From the cell containing the given text, extract its center point as (X, Y) coordinate. 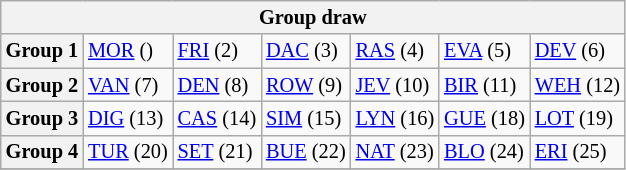
EVA (5) (484, 51)
BUE (22) (306, 152)
DAC (3) (306, 51)
WEH (12) (578, 85)
FRI (2) (217, 51)
ERI (25) (578, 152)
BIR (11) (484, 85)
GUE (18) (484, 118)
SET (21) (217, 152)
SIM (15) (306, 118)
Group 4 (42, 152)
LOT (19) (578, 118)
DEN (8) (217, 85)
NAT (23) (396, 152)
Group draw (313, 17)
Group 1 (42, 51)
Group 2 (42, 85)
LYN (16) (396, 118)
DEV (6) (578, 51)
Group 3 (42, 118)
TUR (20) (128, 152)
RAS (4) (396, 51)
MOR () (128, 51)
BLO (24) (484, 152)
DIG (13) (128, 118)
JEV (10) (396, 85)
ROW (9) (306, 85)
VAN (7) (128, 85)
CAS (14) (217, 118)
